Scan for the cell matching the given text and deliver its [x, y] coordinate at center. 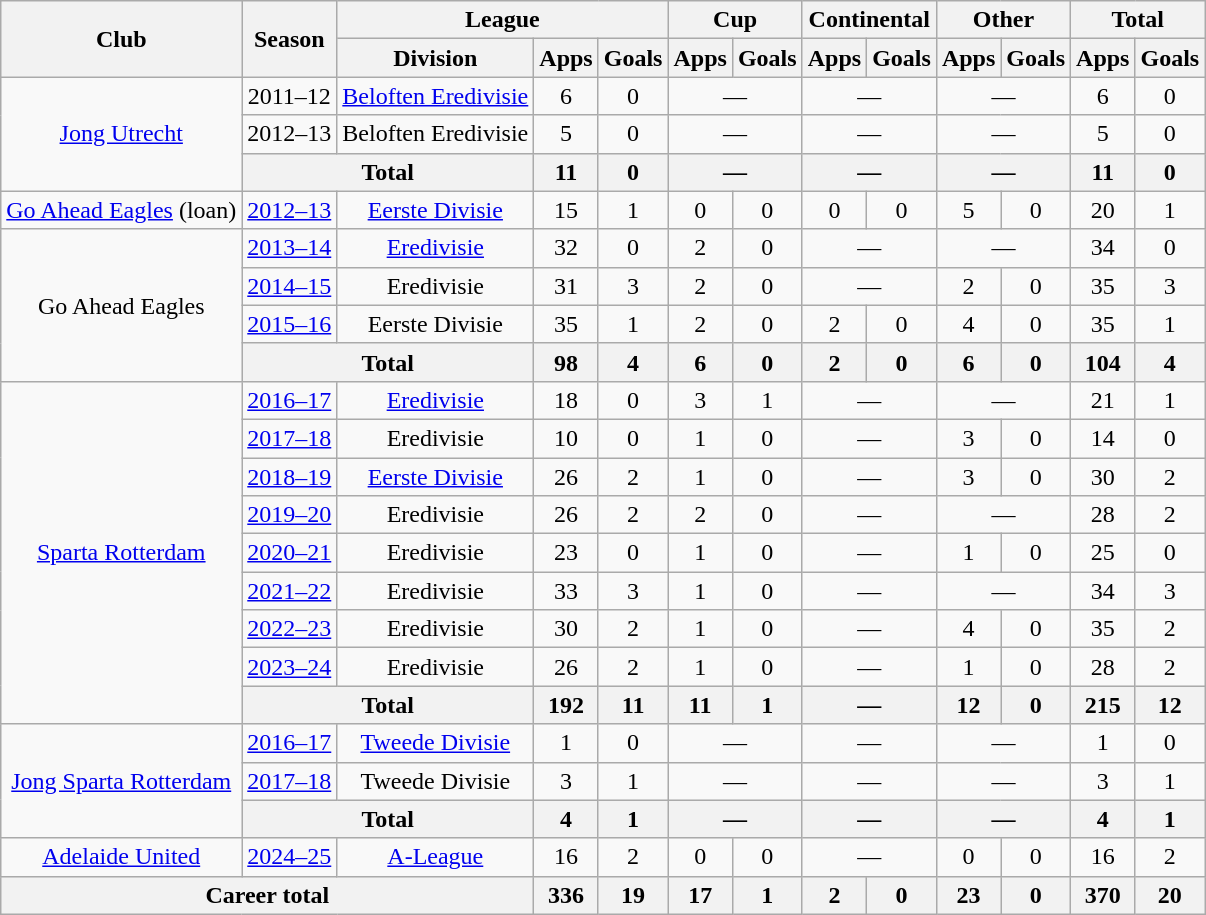
Jong Sparta Rotterdam [122, 781]
18 [566, 400]
104 [1103, 362]
Season [290, 39]
League [502, 20]
21 [1103, 400]
215 [1103, 705]
2015–16 [290, 324]
19 [633, 895]
2014–15 [290, 286]
15 [566, 210]
370 [1103, 895]
2020–21 [290, 553]
Career total [268, 895]
10 [566, 438]
Go Ahead Eagles [122, 305]
14 [1103, 438]
A-League [436, 857]
32 [566, 248]
31 [566, 286]
Jong Utrecht [122, 134]
2019–20 [290, 515]
Go Ahead Eagles (loan) [122, 210]
17 [700, 895]
Cup [735, 20]
2013–14 [290, 248]
33 [566, 591]
2021–22 [290, 591]
Adelaide United [122, 857]
Division [436, 58]
Club [122, 39]
98 [566, 362]
Other [1003, 20]
2011–12 [290, 96]
Sparta Rotterdam [122, 552]
2023–24 [290, 667]
2024–25 [290, 857]
336 [566, 895]
2022–23 [290, 629]
2018–19 [290, 477]
192 [566, 705]
Continental [869, 20]
25 [1103, 553]
